Capture the cell that displays the provided text and extract its [X, Y] central coordinate. 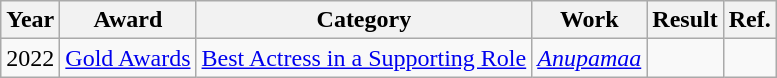
Category [364, 20]
Ref. [750, 20]
Work [590, 20]
Best Actress in a Supporting Role [364, 58]
Anupamaa [590, 58]
Year [30, 20]
Award [128, 20]
2022 [30, 58]
Gold Awards [128, 58]
Result [685, 20]
